Determine the [X, Y] coordinate at the center of the cell enclosing the given text.  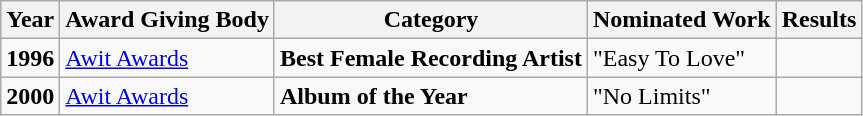
"No Limits" [682, 96]
Results [819, 20]
Category [430, 20]
2000 [30, 96]
Nominated Work [682, 20]
1996 [30, 58]
"Easy To Love" [682, 58]
Year [30, 20]
Award Giving Body [168, 20]
Best Female Recording Artist [430, 58]
Album of the Year [430, 96]
